Detect which cell encompasses the target text, then output its (X, Y) center coordinate. 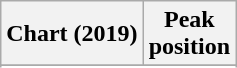
Chart (2019) (72, 34)
Peakposition (189, 34)
